Return the [x, y] coordinate for the center point of the cell that contains the specified text.  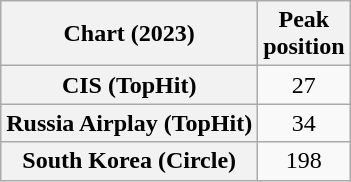
34 [304, 123]
Peakposition [304, 34]
198 [304, 161]
27 [304, 85]
Russia Airplay (TopHit) [130, 123]
South Korea (Circle) [130, 161]
Chart (2023) [130, 34]
CIS (TopHit) [130, 85]
